Return [X, Y] of the center of cell containing provided text 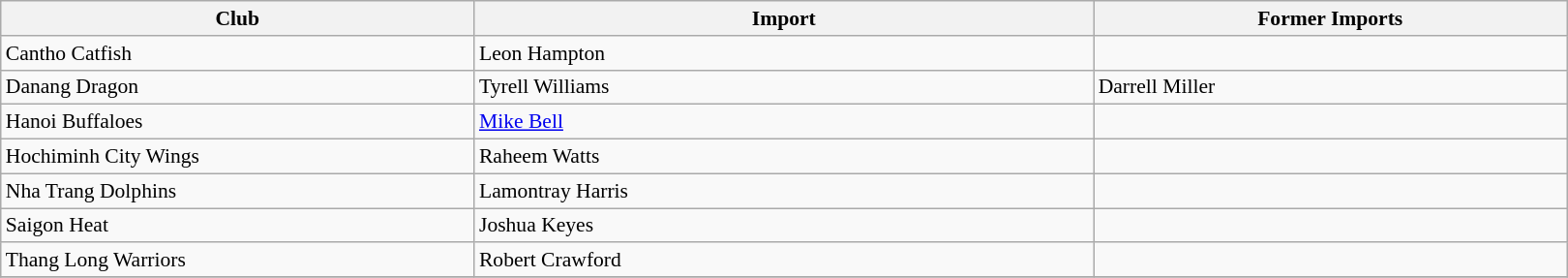
Danang Dragon [238, 87]
Lamontray Harris [784, 191]
Club [238, 18]
Saigon Heat [238, 226]
Raheem Watts [784, 157]
Hochiminh City Wings [238, 157]
Nha Trang Dolphins [238, 191]
Import [784, 18]
Leon Hampton [784, 53]
Former Imports [1330, 18]
Tyrell Williams [784, 87]
Darrell Miller [1330, 87]
Cantho Catfish [238, 53]
Joshua Keyes [784, 226]
Robert Crawford [784, 261]
Mike Bell [784, 122]
Hanoi Buffaloes [238, 122]
Thang Long Warriors [238, 261]
